Determine the (x, y) coordinate at the center of the cell enclosing the given text.  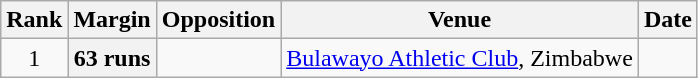
Venue (460, 20)
1 (34, 58)
Margin (112, 20)
63 runs (112, 58)
Bulawayo Athletic Club, Zimbabwe (460, 58)
Rank (34, 20)
Opposition (218, 20)
Date (668, 20)
